Output the (X, Y) coordinate of the center of the cell containing the given text.  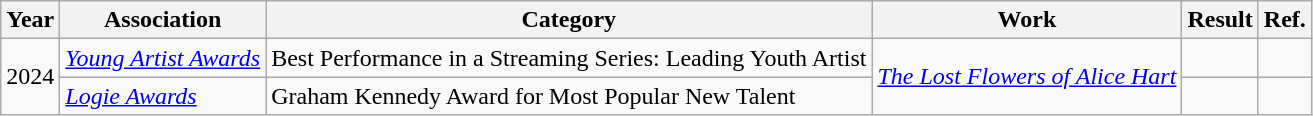
Young Artist Awards (163, 58)
Ref. (1284, 20)
Graham Kennedy Award for Most Popular New Talent (569, 96)
Category (569, 20)
Result (1220, 20)
The Lost Flowers of Alice Hart (1027, 77)
Year (30, 20)
Work (1027, 20)
Association (163, 20)
Logie Awards (163, 96)
Best Performance in a Streaming Series: Leading Youth Artist (569, 58)
2024 (30, 77)
